Detect which cell encompasses the target text, then output its (X, Y) center coordinate. 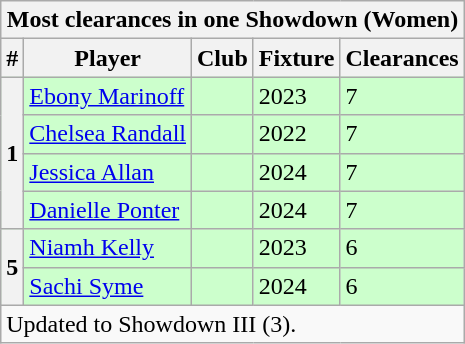
Player (108, 58)
Club (223, 58)
Fixture (296, 58)
Ebony Marinoff (108, 96)
Most clearances in one Showdown (Women) (232, 20)
Jessica Allan (108, 172)
1 (12, 153)
Sachi Syme (108, 286)
Danielle Ponter (108, 210)
2022 (296, 134)
Clearances (402, 58)
Niamh Kelly (108, 248)
Chelsea Randall (108, 134)
# (12, 58)
5 (12, 267)
Updated to Showdown III (3). (232, 324)
